From the cell containing the given text, extract its center point as (x, y) coordinate. 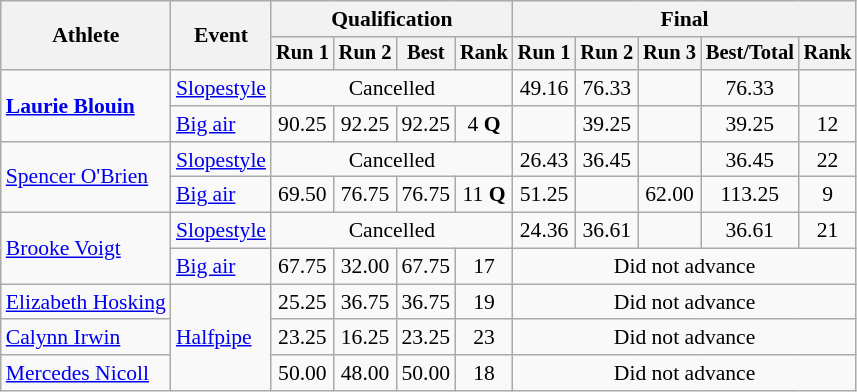
Mercedes Nicoll (86, 373)
22 (828, 160)
11 Q (484, 195)
25.25 (302, 302)
Best/Total (750, 54)
Laurie Blouin (86, 106)
Qualification (392, 19)
23 (484, 338)
Run 3 (670, 54)
51.25 (544, 195)
49.16 (544, 88)
Elizabeth Hosking (86, 302)
Brooke Voigt (86, 248)
Final (685, 19)
Spencer O'Brien (86, 178)
Halfpipe (221, 338)
Event (221, 36)
9 (828, 195)
18 (484, 373)
19 (484, 302)
Best (426, 54)
62.00 (670, 195)
4 Q (484, 124)
26.43 (544, 160)
24.36 (544, 231)
Athlete (86, 36)
32.00 (366, 267)
16.25 (366, 338)
90.25 (302, 124)
21 (828, 231)
12 (828, 124)
Calynn Irwin (86, 338)
113.25 (750, 195)
69.50 (302, 195)
48.00 (366, 373)
17 (484, 267)
